Scan for the cell matching the given text and deliver its [X, Y] coordinate at center. 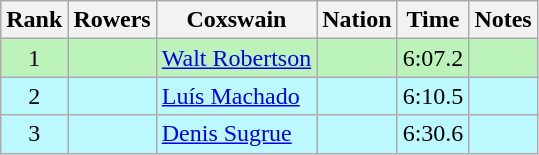
2 [34, 96]
Denis Sugrue [236, 134]
Luís Machado [236, 96]
3 [34, 134]
Coxswain [236, 20]
6:30.6 [433, 134]
6:07.2 [433, 58]
Time [433, 20]
Rank [34, 20]
Nation [357, 20]
Notes [503, 20]
Rowers [112, 20]
1 [34, 58]
6:10.5 [433, 96]
Walt Robertson [236, 58]
